Provide the (X, Y) coordinate of the cell's center where the given text is located.  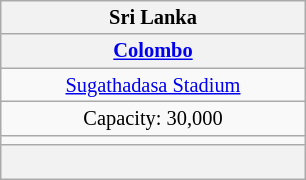
Sugathadasa Stadium (153, 85)
Colombo (153, 51)
Capacity: 30,000 (153, 118)
Sri Lanka (153, 17)
